Capture the cell that displays the provided text and extract its [x, y] central coordinate. 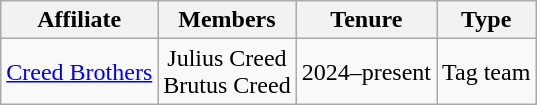
Tenure [366, 20]
Type [486, 20]
Creed Brothers [80, 72]
Affiliate [80, 20]
Julius CreedBrutus Creed [227, 72]
2024–present [366, 72]
Members [227, 20]
Tag team [486, 72]
